Pinpoint the cell where the given text exists, returning its (X, Y) midpoint coordinate. 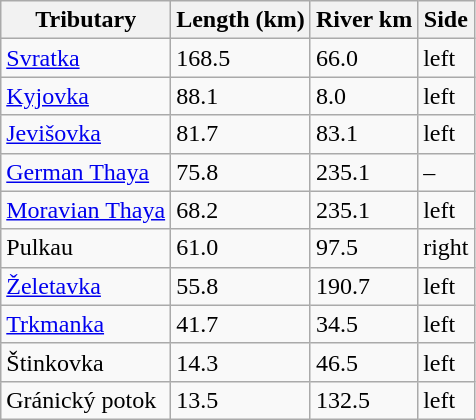
83.1 (364, 134)
8.0 (364, 96)
13.5 (241, 400)
Želetavka (86, 286)
Pulkau (86, 248)
66.0 (364, 58)
41.7 (241, 324)
34.5 (364, 324)
88.1 (241, 96)
Kyjovka (86, 96)
Svratka (86, 58)
68.2 (241, 210)
97.5 (364, 248)
190.7 (364, 286)
14.3 (241, 362)
81.7 (241, 134)
46.5 (364, 362)
168.5 (241, 58)
German Thaya (86, 172)
River km (364, 20)
61.0 (241, 248)
75.8 (241, 172)
right (446, 248)
Moravian Thaya (86, 210)
55.8 (241, 286)
132.5 (364, 400)
– (446, 172)
Trkmanka (86, 324)
Tributary (86, 20)
Length (km) (241, 20)
Jevišovka (86, 134)
Štinkovka (86, 362)
Side (446, 20)
Gránický potok (86, 400)
